Extract the (x, y) coordinate from the center of the cell holding the provided text.  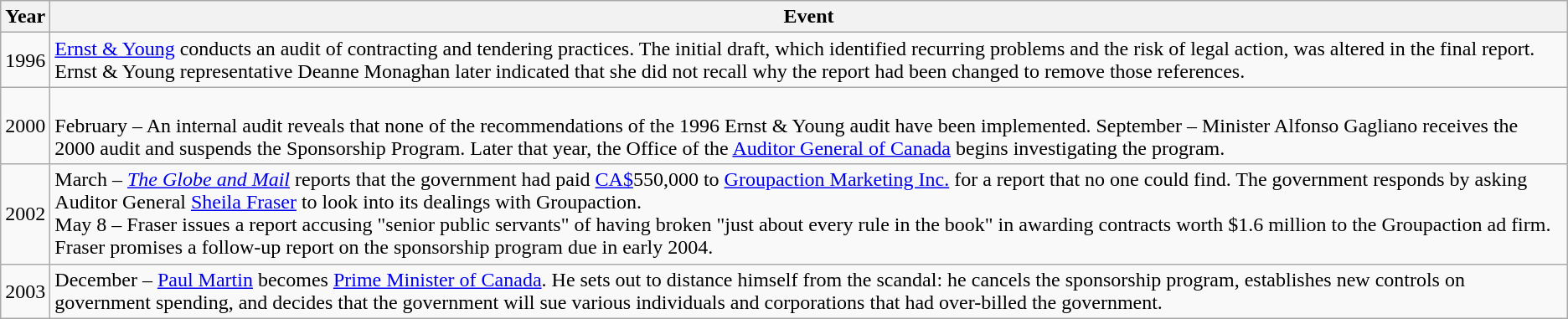
Event (809, 17)
Year (25, 17)
2003 (25, 291)
1996 (25, 60)
2000 (25, 126)
2002 (25, 214)
